Determine the [X, Y] coordinate at the center of the cell enclosing the given text.  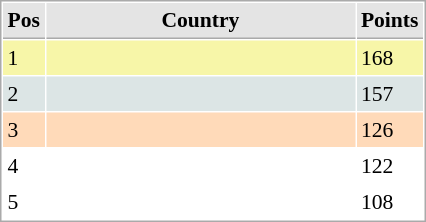
168 [390, 57]
122 [390, 165]
Points [390, 21]
2 [24, 93]
Pos [24, 21]
126 [390, 129]
108 [390, 201]
5 [24, 201]
4 [24, 165]
3 [24, 129]
1 [24, 57]
Country [200, 21]
157 [390, 93]
